Return (X, Y) of the center of cell containing provided text 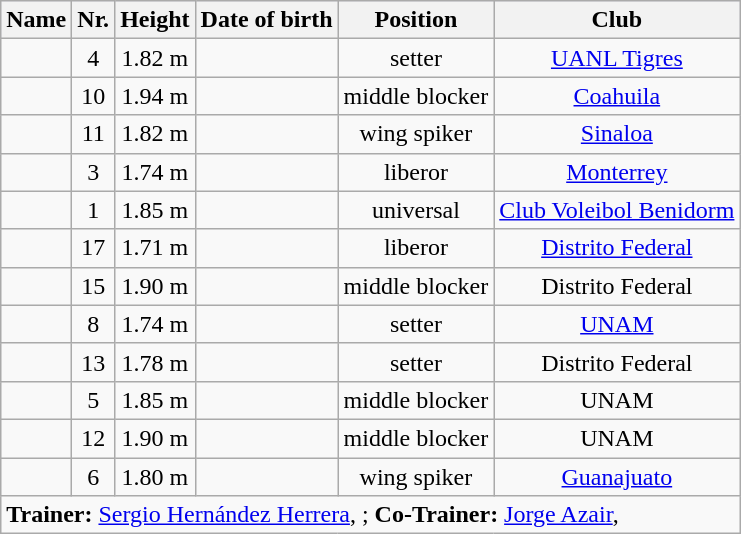
8 (94, 324)
13 (94, 362)
Trainer: Sergio Hernández Herrera, ; Co-Trainer: Jorge Azair, (370, 515)
Sinaloa (617, 134)
Club (617, 20)
4 (94, 58)
1.80 m (155, 477)
UANL Tigres (617, 58)
Date of birth (266, 20)
17 (94, 248)
Name (36, 20)
6 (94, 477)
Guanajuato (617, 477)
1 (94, 210)
1.71 m (155, 248)
Club Voleibol Benidorm (617, 210)
Nr. (94, 20)
10 (94, 96)
universal (416, 210)
3 (94, 172)
Height (155, 20)
1.94 m (155, 96)
12 (94, 438)
5 (94, 400)
1.78 m (155, 362)
Coahuila (617, 96)
Monterrey (617, 172)
15 (94, 286)
11 (94, 134)
Position (416, 20)
